Return (x, y) of the center of cell containing provided text 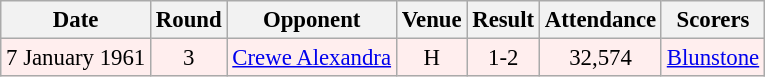
7 January 1961 (76, 58)
Attendance (601, 20)
1-2 (504, 58)
Opponent (312, 20)
32,574 (601, 58)
Round (189, 20)
Crewe Alexandra (312, 58)
Scorers (712, 20)
3 (189, 58)
Result (504, 20)
Venue (432, 20)
H (432, 58)
Date (76, 20)
Blunstone (712, 58)
